Locate the cell with the specified text and output its (X, Y) center coordinate. 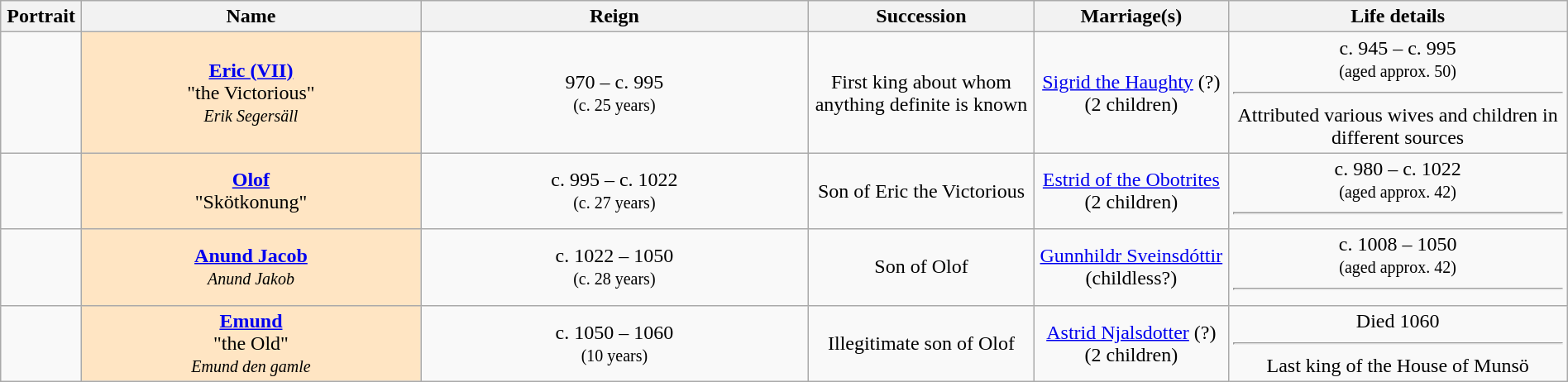
c. 980 – c. 1022(aged approx. 42) (1398, 191)
Eric (VII)"the Victorious"Erik Segersäll (251, 93)
Portrait (41, 17)
Marriage(s) (1131, 17)
Son of Olof (921, 267)
Reign (615, 17)
Succession (921, 17)
Son of Eric the Victorious (921, 191)
c. 1050 – 1060(10 years) (615, 343)
Olof"Skötkonung" (251, 191)
Gunnhildr Sveinsdóttir(childless?) (1131, 267)
c. 1022 – 1050(c. 28 years) (615, 267)
Illegitimate son of Olof (921, 343)
Sigrid the Haughty (?)(2 children) (1131, 93)
c. 1008 – 1050(aged approx. 42) (1398, 267)
c. 945 – c. 995(aged approx. 50)Attributed various wives and children in different sources (1398, 93)
c. 995 – c. 1022(c. 27 years) (615, 191)
Name (251, 17)
First king about whom anything definite is known (921, 93)
Died 1060Last king of the House of Munsö (1398, 343)
Astrid Njalsdotter (?)(2 children) (1131, 343)
970 – c. 995(c. 25 years) (615, 93)
Life details (1398, 17)
Emund"the Old"Emund den gamle (251, 343)
Estrid of the Obotrites(2 children) (1131, 191)
Anund JacobAnund Jakob (251, 267)
